Find where the given text appears and provide that cell's center as [x, y] coordinate. 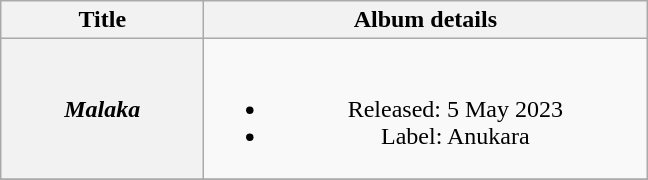
Title [102, 20]
Released: 5 May 2023Label: Anukara [426, 109]
Malaka [102, 109]
Album details [426, 20]
